Identify which cell holds the provided text, then report its [X, Y] central coordinate. 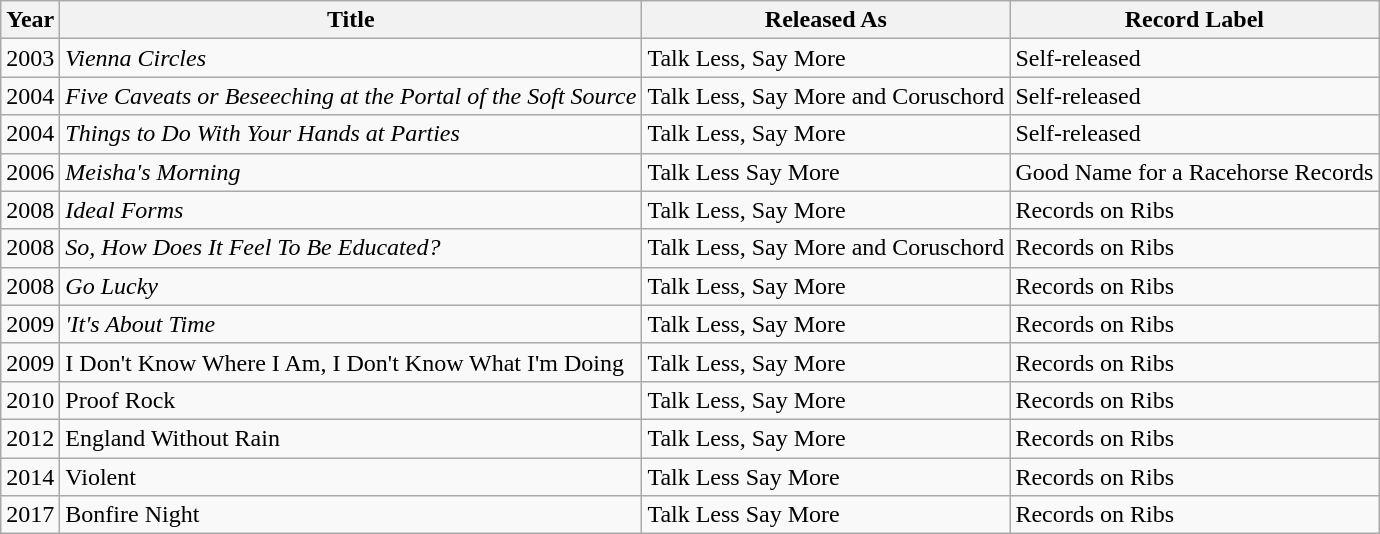
2003 [30, 58]
2017 [30, 515]
Vienna Circles [351, 58]
2006 [30, 172]
2010 [30, 400]
I Don't Know Where I Am, I Don't Know What I'm Doing [351, 362]
Year [30, 20]
Things to Do With Your Hands at Parties [351, 134]
Record Label [1194, 20]
Ideal Forms [351, 210]
Five Caveats or Beseeching at the Portal of the Soft Source [351, 96]
2012 [30, 438]
Bonfire Night [351, 515]
Violent [351, 477]
Meisha's Morning [351, 172]
'It's About Time [351, 324]
Good Name for a Racehorse Records [1194, 172]
England Without Rain [351, 438]
So, How Does It Feel To Be Educated? [351, 248]
2014 [30, 477]
Proof Rock [351, 400]
Title [351, 20]
Go Lucky [351, 286]
Released As [826, 20]
